Find where the given text appears and provide that cell's center as (X, Y) coordinate. 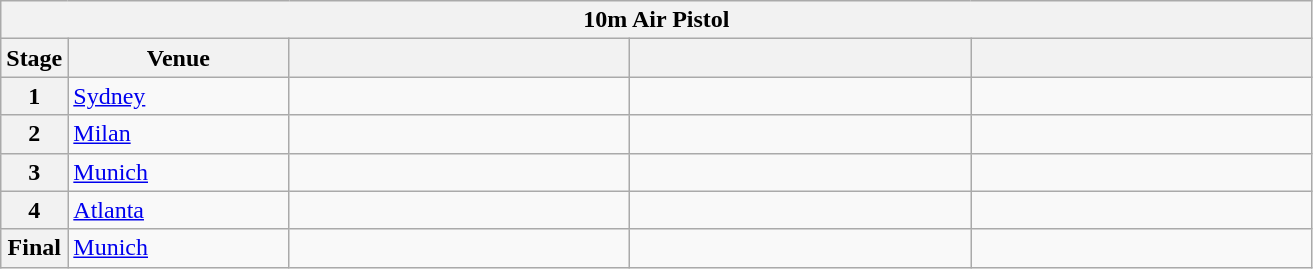
Final (34, 248)
1 (34, 96)
Venue (178, 58)
10m Air Pistol (656, 20)
3 (34, 172)
Atlanta (178, 210)
Sydney (178, 96)
Milan (178, 134)
4 (34, 210)
Stage (34, 58)
2 (34, 134)
